Locate the cell with the specified text and output its (X, Y) center coordinate. 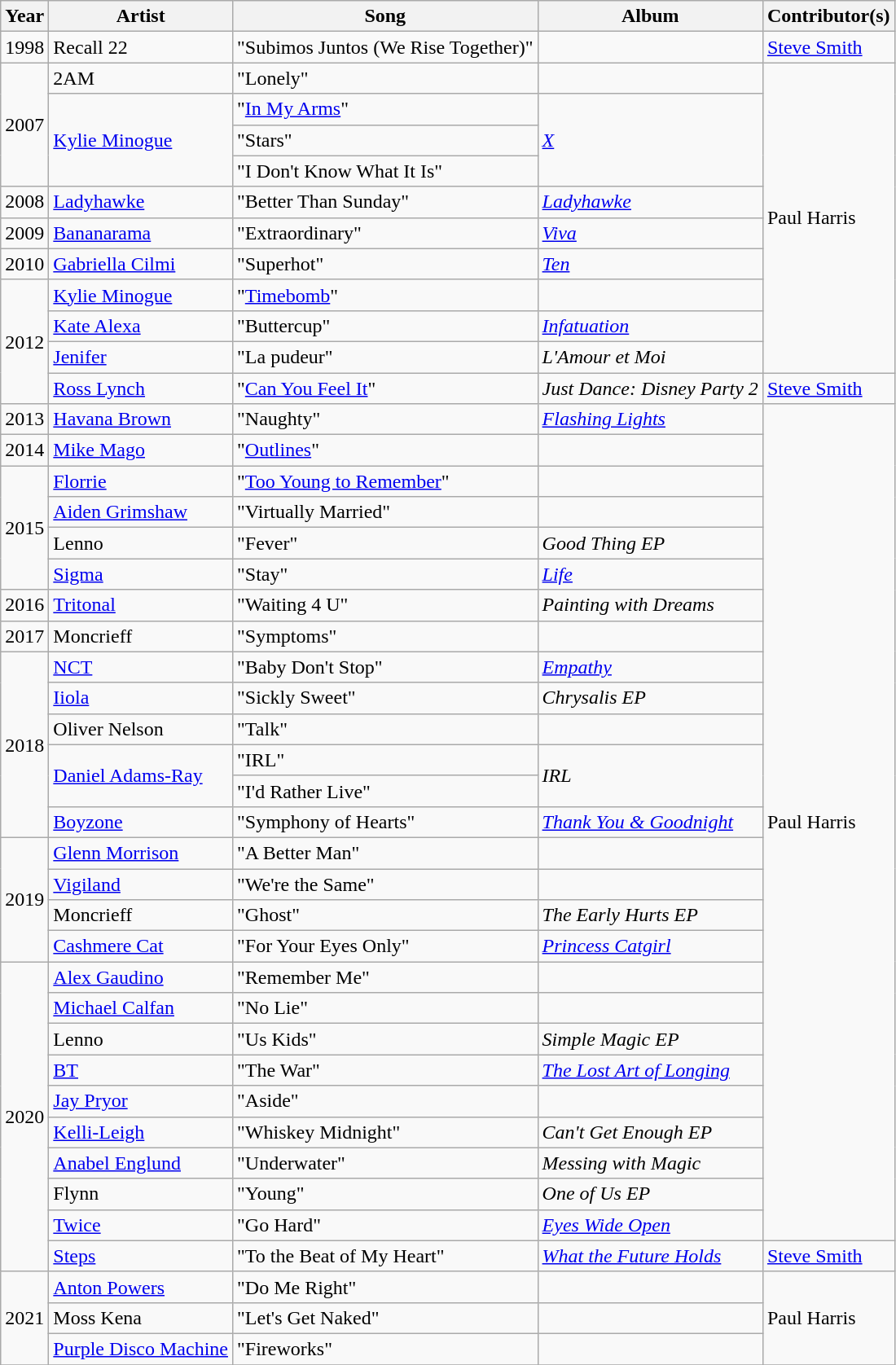
"Waiting 4 U" (384, 605)
"Stay" (384, 574)
Contributor(s) (828, 16)
"La pudeur" (384, 357)
What the Future Holds (650, 1256)
Eyes Wide Open (650, 1225)
Just Dance: Disney Party 2 (650, 388)
Moss Kena (141, 1318)
Year (24, 16)
2012 (24, 341)
"Too Young to Remember" (384, 481)
Ten (650, 264)
Cashmere Cat (141, 946)
Havana Brown (141, 419)
Princess Catgirl (650, 946)
"Better Than Sunday" (384, 202)
NCT (141, 667)
Gabriella Cilmi (141, 264)
2008 (24, 202)
Life (650, 574)
"Buttercup" (384, 326)
Flashing Lights (650, 419)
"Symptoms" (384, 636)
"To the Beat of My Heart" (384, 1256)
BT (141, 1070)
2013 (24, 419)
"Us Kids" (384, 1039)
"Lonely" (384, 78)
"Outlines" (384, 450)
"Aside" (384, 1101)
Bananarama (141, 233)
Daniel Adams-Ray (141, 775)
Steps (141, 1256)
"We're the Same" (384, 884)
2019 (24, 899)
Twice (141, 1225)
2AM (141, 78)
"I Don't Know What It Is" (384, 171)
Oliver Nelson (141, 729)
2017 (24, 636)
"I'd Rather Live" (384, 791)
2016 (24, 605)
"Timebomb" (384, 295)
"Baby Don't Stop" (384, 667)
"No Lie" (384, 1008)
IRL (650, 775)
One of Us EP (650, 1194)
Viva (650, 233)
Can't Get Enough EP (650, 1132)
Simple Magic EP (650, 1039)
Alex Gaudino (141, 977)
"Naughty" (384, 419)
2015 (24, 528)
"Ghost" (384, 915)
Anton Powers (141, 1287)
"The War" (384, 1070)
Thank You & Goodnight (650, 822)
Flynn (141, 1194)
Album (650, 16)
1998 (24, 47)
"Go Hard" (384, 1225)
"Can You Feel It" (384, 388)
"Stars" (384, 140)
Tritonal (141, 605)
Chrysalis EP (650, 698)
Messing with Magic (650, 1163)
"Remember Me" (384, 977)
Recall 22 (141, 47)
Iiola (141, 698)
Mike Mago (141, 450)
2007 (24, 125)
Purple Disco Machine (141, 1349)
"Symphony of Hearts" (384, 822)
"IRL" (384, 760)
"For Your Eyes Only" (384, 946)
Jenifer (141, 357)
Infatuation (650, 326)
"In My Arms" (384, 109)
Empathy (650, 667)
Good Thing EP (650, 543)
Song (384, 16)
2010 (24, 264)
"Superhot" (384, 264)
Anabel Englund (141, 1163)
Michael Calfan (141, 1008)
2018 (24, 744)
"Let's Get Naked" (384, 1318)
2021 (24, 1318)
"Sickly Sweet" (384, 698)
Florrie (141, 481)
"Do Me Right" (384, 1287)
Ross Lynch (141, 388)
Kate Alexa (141, 326)
"Fireworks" (384, 1349)
The Early Hurts EP (650, 915)
"Whiskey Midnight" (384, 1132)
"Young" (384, 1194)
"Subimos Juntos (We Rise Together)" (384, 47)
"Virtually Married" (384, 512)
Boyzone (141, 822)
The Lost Art of Longing (650, 1070)
Aiden Grimshaw (141, 512)
Sigma (141, 574)
2020 (24, 1117)
Jay Pryor (141, 1101)
"Underwater" (384, 1163)
X (650, 140)
"Talk" (384, 729)
Glenn Morrison (141, 853)
Painting with Dreams (650, 605)
L'Amour et Moi (650, 357)
Kelli-Leigh (141, 1132)
"A Better Man" (384, 853)
Artist (141, 16)
2014 (24, 450)
"Fever" (384, 543)
Vigiland (141, 884)
"Extraordinary" (384, 233)
2009 (24, 233)
